Capture the cell that displays the provided text and extract its (x, y) central coordinate. 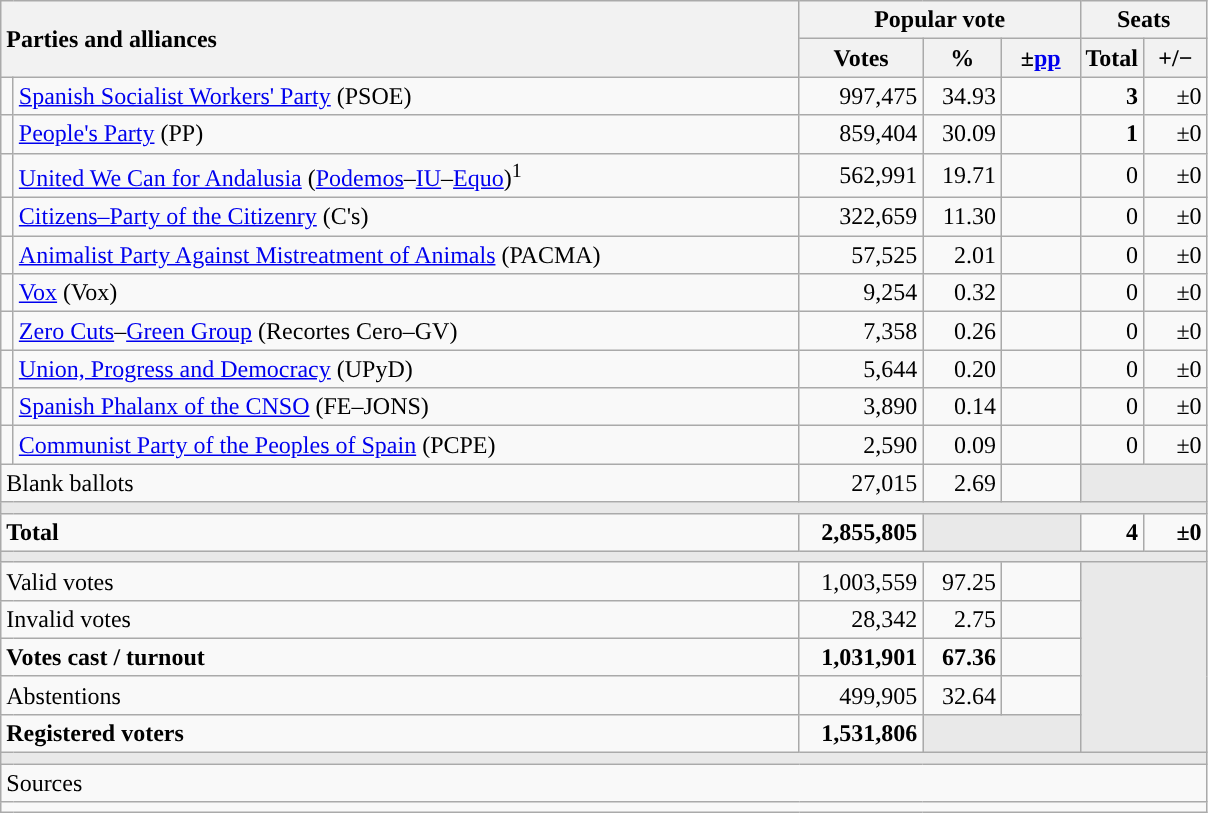
3,890 (861, 407)
±pp (1040, 58)
United We Can for Andalusia (Podemos–IU–Equo)1 (406, 176)
Registered voters (400, 733)
7,358 (861, 331)
34.93 (962, 96)
Vox (Vox) (406, 293)
Votes (861, 58)
Votes cast / turnout (400, 657)
Zero Cuts–Green Group (Recortes Cero–GV) (406, 331)
0.20 (962, 369)
Communist Party of the Peoples of Spain (PCPE) (406, 445)
859,404 (861, 134)
562,991 (861, 176)
499,905 (861, 695)
2.75 (962, 619)
1,531,806 (861, 733)
1,003,559 (861, 581)
5,644 (861, 369)
Spanish Socialist Workers' Party (PSOE) (406, 96)
Invalid votes (400, 619)
Seats (1144, 20)
67.36 (962, 657)
Popular vote (940, 20)
28,342 (861, 619)
1 (1112, 134)
0.26 (962, 331)
0.09 (962, 445)
People's Party (PP) (406, 134)
% (962, 58)
9,254 (861, 293)
Citizens–Party of the Citizenry (C's) (406, 217)
Union, Progress and Democracy (UPyD) (406, 369)
2.01 (962, 255)
3 (1112, 96)
Animalist Party Against Mistreatment of Animals (PACMA) (406, 255)
Parties and alliances (400, 39)
4 (1112, 532)
Spanish Phalanx of the CNSO (FE–JONS) (406, 407)
19.71 (962, 176)
Valid votes (400, 581)
322,659 (861, 217)
97.25 (962, 581)
1,031,901 (861, 657)
0.32 (962, 293)
2,590 (861, 445)
+/− (1176, 58)
11.30 (962, 217)
27,015 (861, 483)
997,475 (861, 96)
Blank ballots (400, 483)
2,855,805 (861, 532)
57,525 (861, 255)
32.64 (962, 695)
Abstentions (400, 695)
30.09 (962, 134)
0.14 (962, 407)
2.69 (962, 483)
Sources (604, 783)
